Find where the given text appears and provide that cell's center as (x, y) coordinate. 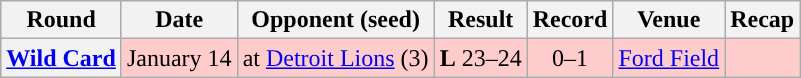
Wild Card (62, 58)
Round (62, 20)
at Detroit Lions (3) (336, 58)
January 14 (179, 58)
0–1 (570, 58)
Result (480, 20)
L 23–24 (480, 58)
Opponent (seed) (336, 20)
Recap (762, 20)
Ford Field (669, 58)
Date (179, 20)
Record (570, 20)
Venue (669, 20)
